Search for the cell housing the specified text and yield its [X, Y] center coordinate. 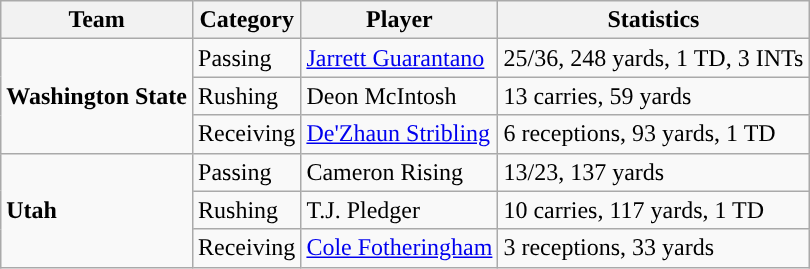
Category [247, 20]
T.J. Pledger [400, 210]
Cameron Rising [400, 172]
6 receptions, 93 yards, 1 TD [654, 134]
Cole Fotheringham [400, 248]
Utah [97, 210]
Washington State [97, 96]
13 carries, 59 yards [654, 96]
Team [97, 20]
25/36, 248 yards, 1 TD, 3 INTs [654, 58]
Jarrett Guarantano [400, 58]
Statistics [654, 20]
3 receptions, 33 yards [654, 248]
De'Zhaun Stribling [400, 134]
Deon McIntosh [400, 96]
10 carries, 117 yards, 1 TD [654, 210]
Player [400, 20]
13/23, 137 yards [654, 172]
